Determine the [x, y] coordinate at the center of the cell enclosing the given text.  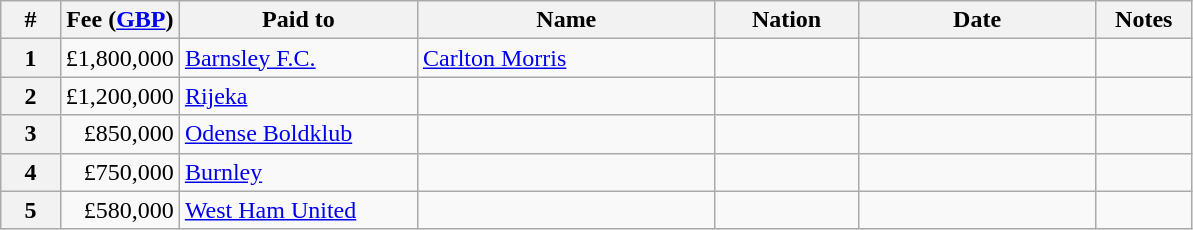
£850,000 [120, 134]
2 [31, 96]
Burnley [298, 172]
4 [31, 172]
£1,800,000 [120, 58]
Rijeka [298, 96]
£750,000 [120, 172]
Fee (GBP) [120, 20]
Barnsley F.C. [298, 58]
Carlton Morris [566, 58]
Paid to [298, 20]
Nation [786, 20]
Date [977, 20]
£1,200,000 [120, 96]
# [31, 20]
1 [31, 58]
5 [31, 210]
Notes [1144, 20]
£580,000 [120, 210]
West Ham United [298, 210]
Name [566, 20]
Odense Boldklub [298, 134]
3 [31, 134]
